Pinpoint the cell where the given text exists, returning its (X, Y) midpoint coordinate. 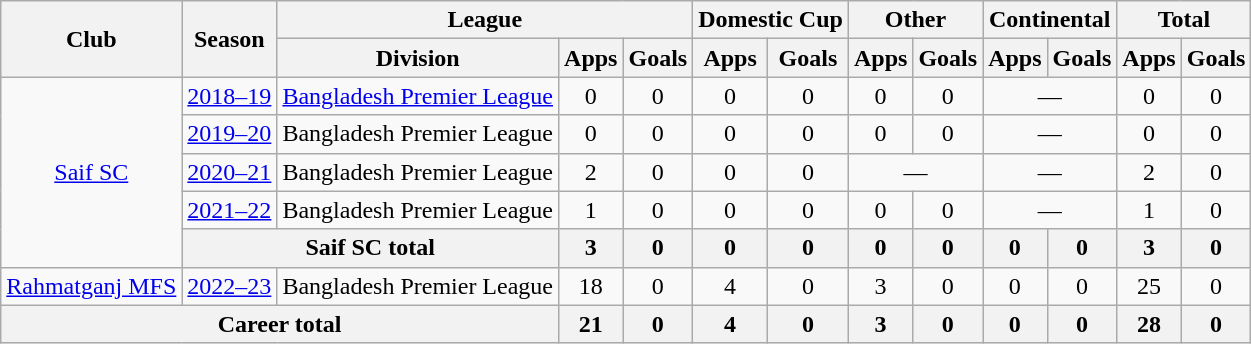
League (485, 20)
2020–21 (230, 172)
25 (1149, 286)
Continental (1050, 20)
28 (1149, 324)
Saif SC (92, 172)
Division (418, 58)
Other (915, 20)
Rahmatganj MFS (92, 286)
2022–23 (230, 286)
Club (92, 39)
Total (1184, 20)
Domestic Cup (771, 20)
21 (591, 324)
2021–22 (230, 210)
18 (591, 286)
Season (230, 39)
Career total (280, 324)
Saif SC total (370, 248)
2019–20 (230, 134)
2018–19 (230, 96)
